Provide the [X, Y] coordinate of the cell's center where the given text is located.  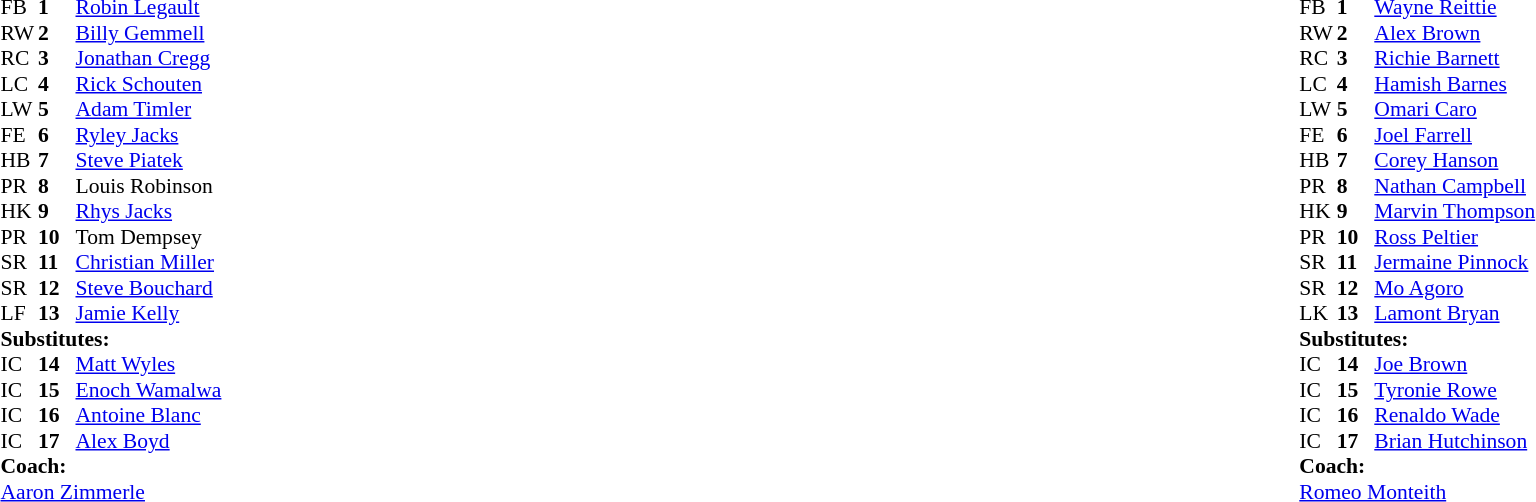
Hamish Barnes [1454, 84]
Jermaine Pinnock [1454, 263]
Jonathan Cregg [149, 59]
Enoch Wamalwa [149, 390]
Nathan Campbell [1454, 186]
Rick Schouten [149, 84]
Mo Agoro [1454, 288]
Brian Hutchinson [1454, 441]
LK [1318, 313]
Renaldo Wade [1454, 415]
Antoine Blanc [149, 415]
Joe Brown [1454, 365]
Alex Brown [1454, 33]
Ross Peltier [1454, 237]
Jamie Kelly [149, 313]
Alex Boyd [149, 441]
Tyronie Rowe [1454, 390]
Ryley Jacks [149, 135]
Steve Bouchard [149, 288]
Rhys Jacks [149, 211]
Lamont Bryan [1454, 313]
Richie Barnett [1454, 59]
Adam Timler [149, 109]
Corey Hanson [1454, 161]
Matt Wyles [149, 365]
Christian Miller [149, 263]
LF [19, 313]
Tom Dempsey [149, 237]
Omari Caro [1454, 109]
Billy Gemmell [149, 33]
Steve Piatek [149, 161]
Marvin Thompson [1454, 211]
Joel Farrell [1454, 135]
Louis Robinson [149, 186]
